Find where the given text appears and provide that cell's center as [X, Y] coordinate. 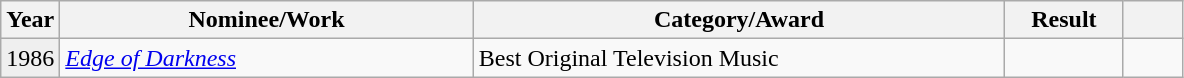
Category/Award [739, 20]
Best Original Television Music [739, 58]
Result [1064, 20]
Nominee/Work [266, 20]
Edge of Darkness [266, 58]
Year [30, 20]
1986 [30, 58]
